Capture the cell that displays the provided text and extract its (x, y) central coordinate. 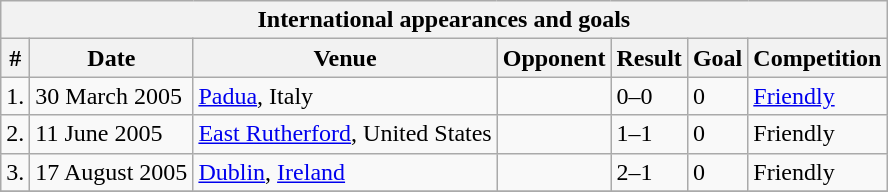
# (16, 58)
Result (649, 58)
Date (112, 58)
3. (16, 172)
17 August 2005 (112, 172)
1–1 (649, 134)
Opponent (554, 58)
Venue (345, 58)
Padua, Italy (345, 96)
0–0 (649, 96)
11 June 2005 (112, 134)
International appearances and goals (444, 20)
2–1 (649, 172)
2. (16, 134)
Competition (818, 58)
East Rutherford, United States (345, 134)
Goal (717, 58)
Dublin, Ireland (345, 172)
1. (16, 96)
30 March 2005 (112, 96)
